Pinpoint the cell where the given text exists, returning its (X, Y) midpoint coordinate. 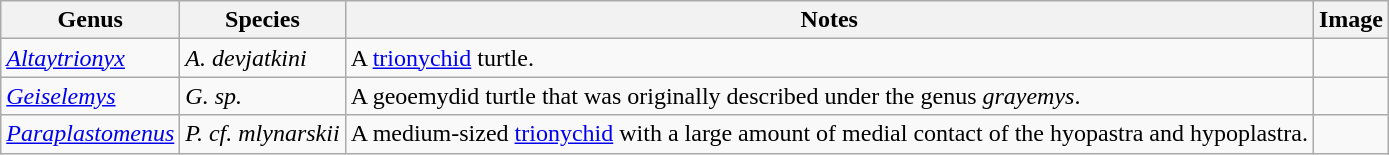
P. cf. mlynarskii (262, 134)
Genus (90, 20)
G. sp. (262, 96)
Notes (829, 20)
Altaytrionyx (90, 58)
Geiselemys (90, 96)
A trionychid turtle. (829, 58)
A medium-sized trionychid with a large amount of medial contact of the hyopastra and hypoplastra. (829, 134)
Species (262, 20)
A. devjatkini (262, 58)
A geoemydid turtle that was originally described under the genus grayemys. (829, 96)
Image (1350, 20)
Paraplastomenus (90, 134)
